Find where the given text appears and provide that cell's center as (X, Y) coordinate. 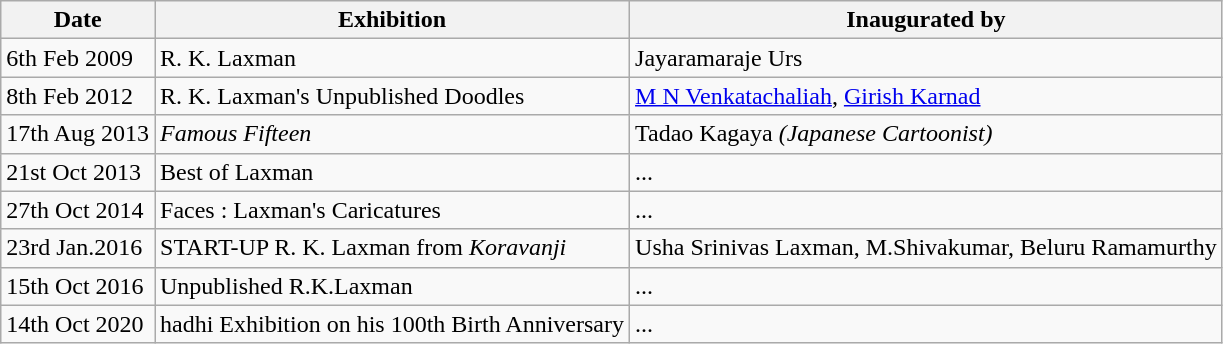
17th Aug 2013 (78, 134)
R. K. Laxman (392, 58)
Tadao Kagaya (Japanese Cartoonist) (926, 134)
Famous Fifteen (392, 134)
Date (78, 20)
START-UP R. K. Laxman from Koravanji (392, 248)
8th Feb 2012 (78, 96)
21st Oct 2013 (78, 172)
27th Oct 2014 (78, 210)
14th Oct 2020 (78, 324)
hadhi Exhibition on his 100th Birth Anniversary (392, 324)
R. K. Laxman's Unpublished Doodles (392, 96)
Unpublished R.K.Laxman (392, 286)
Faces : Laxman's Caricatures (392, 210)
23rd Jan.2016 (78, 248)
6th Feb 2009 (78, 58)
Exhibition (392, 20)
15th Oct 2016 (78, 286)
Inaugurated by (926, 20)
Jayaramaraje Urs (926, 58)
Best of Laxman (392, 172)
M N Venkatachaliah, Girish Karnad (926, 96)
Usha Srinivas Laxman, M.Shivakumar, Beluru Ramamurthy (926, 248)
